Extract the [X, Y] coordinate from the center of the cell holding the provided text.  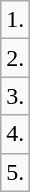
5. [16, 172]
2. [16, 58]
3. [16, 96]
4. [16, 134]
1. [16, 20]
